Determine the (x, y) coordinate at the center of the cell enclosing the given text.  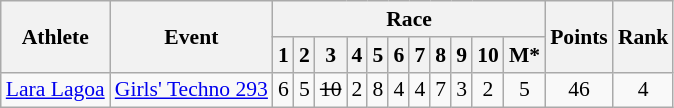
Girls' Techno 293 (192, 90)
Points (579, 36)
1 (284, 55)
9 (462, 55)
46 (579, 90)
Rank (644, 36)
M* (524, 55)
Race (409, 19)
Event (192, 36)
Lara Lagoa (56, 90)
Athlete (56, 36)
